Determine the (X, Y) coordinate at the center of the cell enclosing the given text.  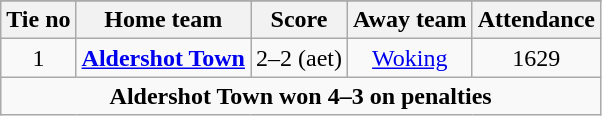
2–2 (aet) (298, 58)
Aldershot Town (163, 58)
Attendance (536, 20)
Aldershot Town won 4–3 on penalties (301, 96)
1629 (536, 58)
Away team (410, 20)
Score (298, 20)
1 (38, 58)
Home team (163, 20)
Tie no (38, 20)
Woking (410, 58)
